Pinpoint the cell where the given text exists, returning its [x, y] midpoint coordinate. 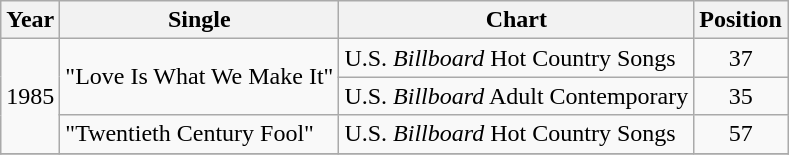
1985 [30, 96]
"Twentieth Century Fool" [200, 134]
U.S. Billboard Adult Contemporary [516, 96]
"Love Is What We Make It" [200, 77]
Chart [516, 20]
37 [741, 58]
Position [741, 20]
Year [30, 20]
57 [741, 134]
35 [741, 96]
Single [200, 20]
